From the cell containing the given text, extract its center point as [X, Y] coordinate. 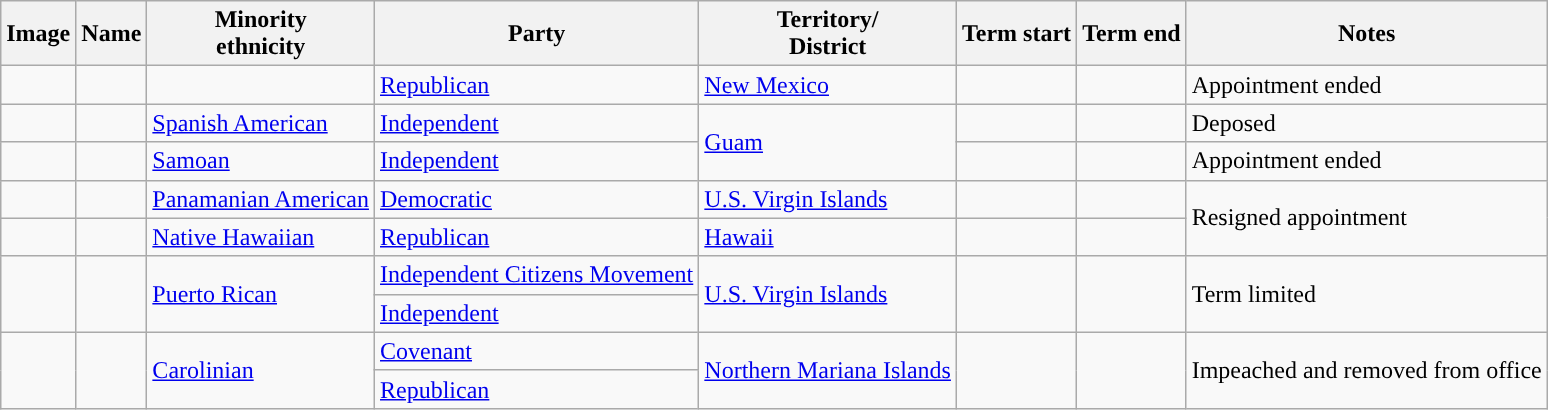
Northern Mariana Islands [828, 370]
Democratic [536, 199]
Deposed [1366, 123]
Term limited [1366, 294]
Territory/District [828, 34]
Resigned appointment [1366, 218]
Impeached and removed from office [1366, 370]
Minorityethnicity [261, 34]
New Mexico [828, 85]
Carolinian [261, 370]
Name [112, 34]
Guam [828, 142]
Samoan [261, 161]
Independent Citizens Movement [536, 275]
Puerto Rican [261, 294]
Native Hawaiian [261, 237]
Term start [1016, 34]
Image [38, 34]
Party [536, 34]
Hawaii [828, 237]
Spanish American [261, 123]
Panamanian American [261, 199]
Notes [1366, 34]
Term end [1132, 34]
Covenant [536, 351]
